Find where the given text appears and provide that cell's center as (x, y) coordinate. 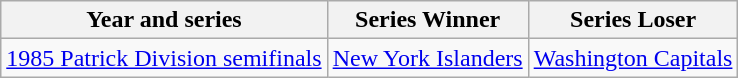
1985 Patrick Division semifinals (164, 58)
Year and series (164, 20)
Washington Capitals (633, 58)
New York Islanders (428, 58)
Series Loser (633, 20)
Series Winner (428, 20)
